Detect which cell encompasses the target text, then output its [X, Y] center coordinate. 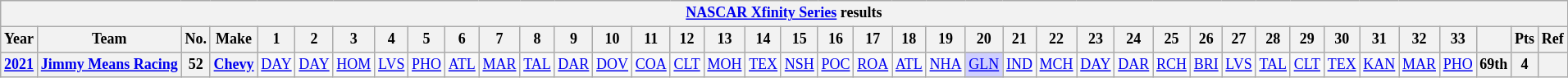
27 [1238, 39]
33 [1458, 39]
Team [109, 39]
14 [763, 39]
No. [195, 39]
28 [1273, 39]
24 [1133, 39]
31 [1379, 39]
Make [234, 39]
3 [354, 39]
21 [1020, 39]
Pts [1525, 39]
Ref [1552, 39]
10 [613, 39]
15 [799, 39]
MCH [1056, 64]
16 [836, 39]
2021 [20, 64]
BRI [1206, 64]
ROA [873, 64]
20 [984, 39]
7 [499, 39]
NSH [799, 64]
KAN [1379, 64]
19 [946, 39]
26 [1206, 39]
POC [836, 64]
HOM [354, 64]
RCH [1172, 64]
23 [1096, 39]
29 [1307, 39]
5 [426, 39]
25 [1172, 39]
COA [651, 64]
Jimmy Means Racing [109, 64]
NASCAR Xfinity Series results [784, 13]
6 [462, 39]
DOV [613, 64]
17 [873, 39]
MOH [725, 64]
13 [725, 39]
32 [1420, 39]
22 [1056, 39]
Chevy [234, 64]
18 [909, 39]
GLN [984, 64]
NHA [946, 64]
30 [1342, 39]
8 [537, 39]
Year [20, 39]
2 [314, 39]
11 [651, 39]
9 [574, 39]
12 [687, 39]
1 [276, 39]
IND [1020, 64]
52 [195, 64]
69th [1494, 64]
